Search for the cell housing the specified text and yield its [X, Y] center coordinate. 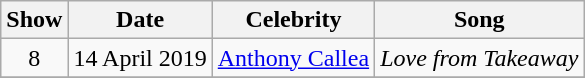
Song [480, 20]
8 [34, 58]
Anthony Callea [293, 58]
Date [140, 20]
14 April 2019 [140, 58]
Show [34, 20]
Celebrity [293, 20]
Love from Takeaway [480, 58]
